Determine the [X, Y] coordinate at the center of the cell enclosing the given text.  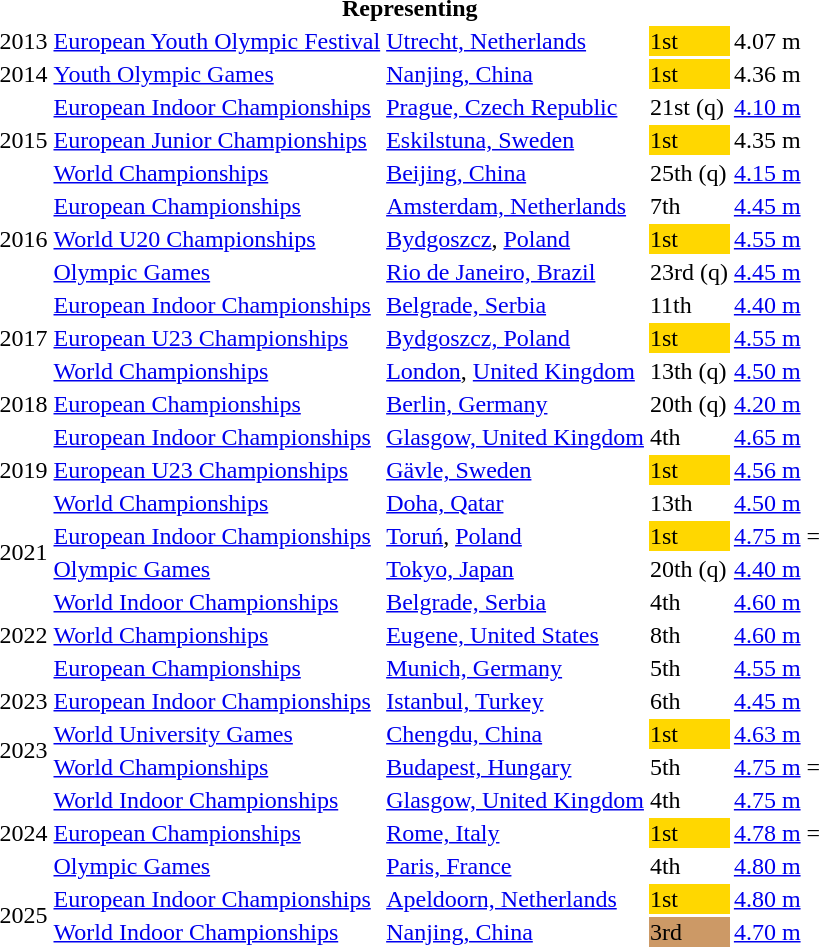
World University Games [217, 734]
World U20 Championships [217, 239]
Eskilstuna, Sweden [516, 140]
Toruń, Poland [516, 536]
Rome, Italy [516, 833]
Berlin, Germany [516, 404]
Istanbul, Turkey [516, 701]
Rio de Janeiro, Brazil [516, 272]
Chengdu, China [516, 734]
Gävle, Sweden [516, 470]
Paris, France [516, 866]
13th [688, 503]
Doha, Qatar [516, 503]
Eugene, United States [516, 635]
Budapest, Hungary [516, 767]
6th [688, 701]
Youth Olympic Games [217, 74]
13th (q) [688, 371]
Tokyo, Japan [516, 569]
Munich, Germany [516, 668]
Prague, Czech Republic [516, 107]
Apeldoorn, Netherlands [516, 899]
Utrecht, Netherlands [516, 41]
7th [688, 206]
25th (q) [688, 173]
London, United Kingdom [516, 371]
8th [688, 635]
European Youth Olympic Festival [217, 41]
European Junior Championships [217, 140]
3rd [688, 932]
Amsterdam, Netherlands [516, 206]
23rd (q) [688, 272]
11th [688, 305]
21st (q) [688, 107]
Beijing, China [516, 173]
